Detect which cell encompasses the target text, then output its (X, Y) center coordinate. 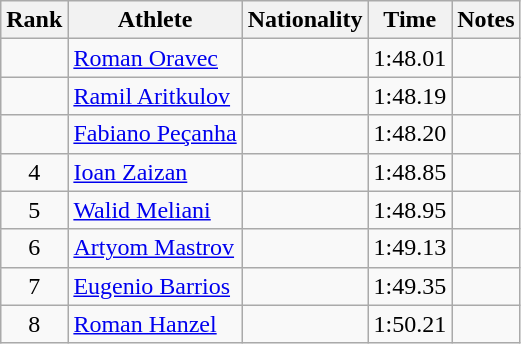
1:48.20 (410, 134)
Roman Hanzel (155, 324)
Rank (34, 20)
1:48.19 (410, 96)
1:50.21 (410, 324)
Fabiano Peçanha (155, 134)
1:49.13 (410, 248)
Ioan Zaizan (155, 172)
Time (410, 20)
7 (34, 286)
Ramil Aritkulov (155, 96)
4 (34, 172)
6 (34, 248)
5 (34, 210)
Walid Meliani (155, 210)
1:48.85 (410, 172)
1:49.35 (410, 286)
Athlete (155, 20)
1:48.01 (410, 58)
Notes (486, 20)
8 (34, 324)
Nationality (305, 20)
Eugenio Barrios (155, 286)
Artyom Mastrov (155, 248)
Roman Oravec (155, 58)
1:48.95 (410, 210)
